Output the [x, y] coordinate of the center of the cell containing the given text.  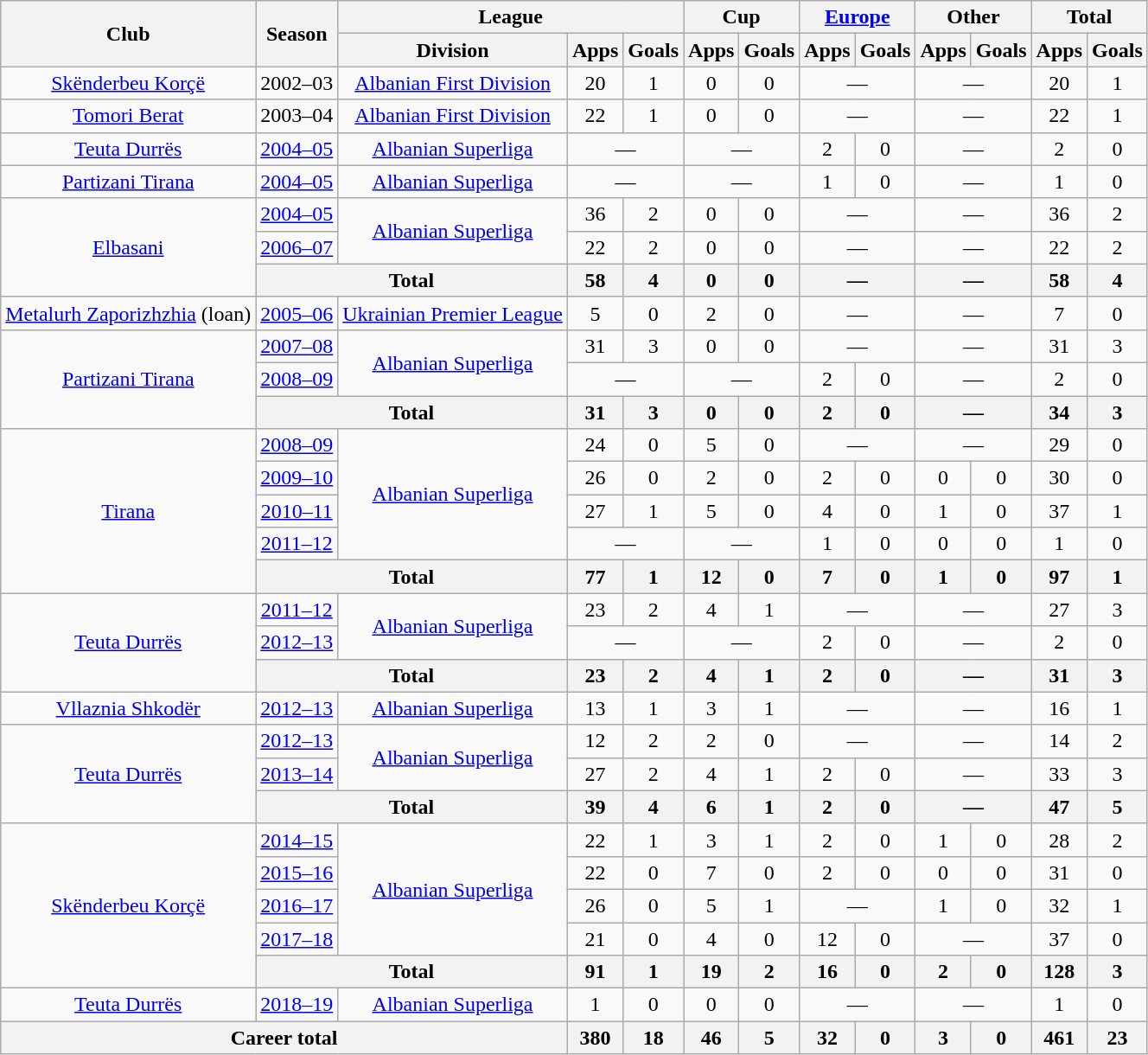
28 [1059, 840]
2005–06 [297, 313]
2016–17 [297, 905]
Europe [858, 17]
2002–03 [297, 83]
Season [297, 34]
2006–07 [297, 247]
128 [1059, 972]
24 [595, 445]
29 [1059, 445]
2013–14 [297, 774]
39 [595, 807]
League [511, 17]
2003–04 [297, 116]
Vllaznia Shkodër [128, 708]
Elbasani [128, 247]
Career total [284, 1038]
46 [711, 1038]
Metalurh Zaporizhzhia (loan) [128, 313]
18 [654, 1038]
Ukrainian Premier League [453, 313]
Tirana [128, 511]
Other [973, 17]
91 [595, 972]
2017–18 [297, 938]
21 [595, 938]
33 [1059, 774]
13 [595, 708]
34 [1059, 412]
14 [1059, 741]
2009–10 [297, 478]
2007–08 [297, 346]
97 [1059, 577]
6 [711, 807]
Club [128, 34]
2015–16 [297, 873]
2010–11 [297, 511]
Tomori Berat [128, 116]
Division [453, 50]
380 [595, 1038]
30 [1059, 478]
Cup [742, 17]
2014–15 [297, 840]
47 [1059, 807]
19 [711, 972]
77 [595, 577]
2018–19 [297, 1005]
461 [1059, 1038]
